Detect which cell encompasses the target text, then output its [X, Y] center coordinate. 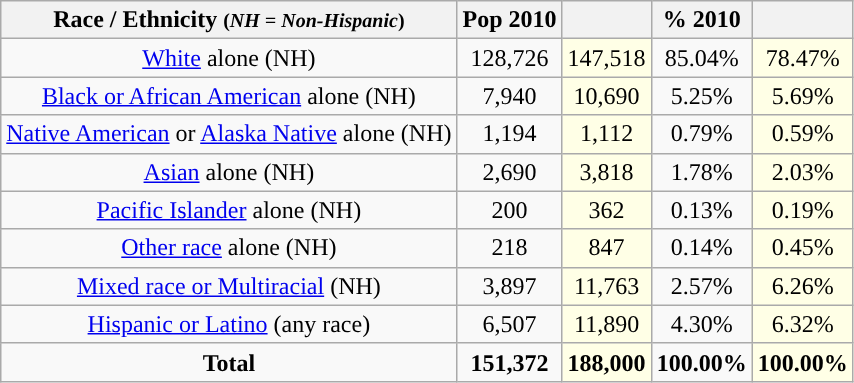
Pacific Islander alone (NH) [229, 210]
128,726 [510, 58]
5.69% [802, 96]
218 [510, 248]
6,507 [510, 324]
0.79% [702, 134]
2.03% [802, 172]
0.45% [802, 248]
847 [606, 248]
2,690 [510, 172]
% 2010 [702, 20]
Race / Ethnicity (NH = Non-Hispanic) [229, 20]
Native American or Alaska Native alone (NH) [229, 134]
1,194 [510, 134]
10,690 [606, 96]
Total [229, 362]
1.78% [702, 172]
Pop 2010 [510, 20]
Other race alone (NH) [229, 248]
1,112 [606, 134]
188,000 [606, 362]
78.47% [802, 58]
6.26% [802, 286]
4.30% [702, 324]
0.19% [802, 210]
Asian alone (NH) [229, 172]
85.04% [702, 58]
Mixed race or Multiracial (NH) [229, 286]
151,372 [510, 362]
11,890 [606, 324]
2.57% [702, 286]
Hispanic or Latino (any race) [229, 324]
0.14% [702, 248]
362 [606, 210]
11,763 [606, 286]
200 [510, 210]
7,940 [510, 96]
147,518 [606, 58]
0.13% [702, 210]
6.32% [802, 324]
Black or African American alone (NH) [229, 96]
3,818 [606, 172]
3,897 [510, 286]
5.25% [702, 96]
White alone (NH) [229, 58]
0.59% [802, 134]
